Search for the cell housing the specified text and yield its (x, y) center coordinate. 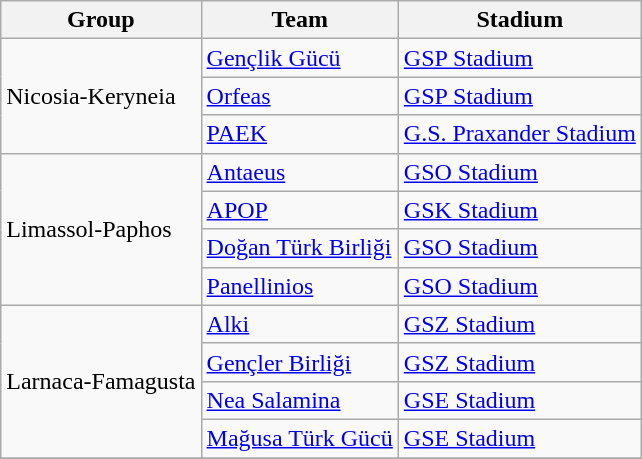
PAEK (300, 134)
G.S. Praxander Stadium (520, 134)
Stadium (520, 20)
Orfeas (300, 96)
Larnaca-Famagusta (101, 381)
Doğan Türk Birliği (300, 248)
Panellinios (300, 286)
Antaeus (300, 172)
Alki (300, 324)
GSK Stadium (520, 210)
Nea Salamina (300, 400)
Nicosia-Keryneia (101, 96)
Mağusa Türk Gücü (300, 438)
Gençler Birliği (300, 362)
Group (101, 20)
Gençlik Gücü (300, 58)
Team (300, 20)
APOP (300, 210)
Limassol-Paphos (101, 229)
